From the cell containing the given text, extract its center point as [x, y] coordinate. 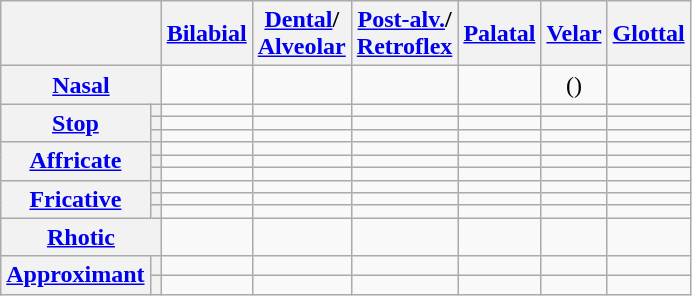
Palatal [500, 34]
Fricative [76, 199]
Dental/Alveolar [302, 34]
Approximant [76, 275]
Affricate [76, 161]
Glottal [648, 34]
Stop [76, 123]
() [574, 85]
Velar [574, 34]
Post-alv./Retroflex [404, 34]
Rhotic [81, 237]
Bilabial [206, 34]
Nasal [81, 85]
